Provide the (X, Y) coordinate of the cell's center where the given text is located.  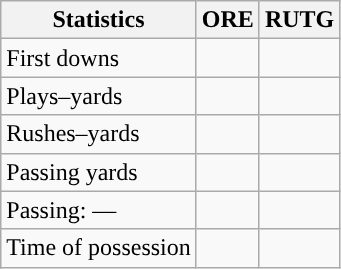
ORE (228, 20)
Rushes–yards (99, 134)
Plays–yards (99, 96)
RUTG (299, 20)
Passing: –– (99, 210)
Passing yards (99, 172)
Time of possession (99, 248)
Statistics (99, 20)
First downs (99, 58)
